Extract the (X, Y) coordinate from the center of the cell holding the provided text.  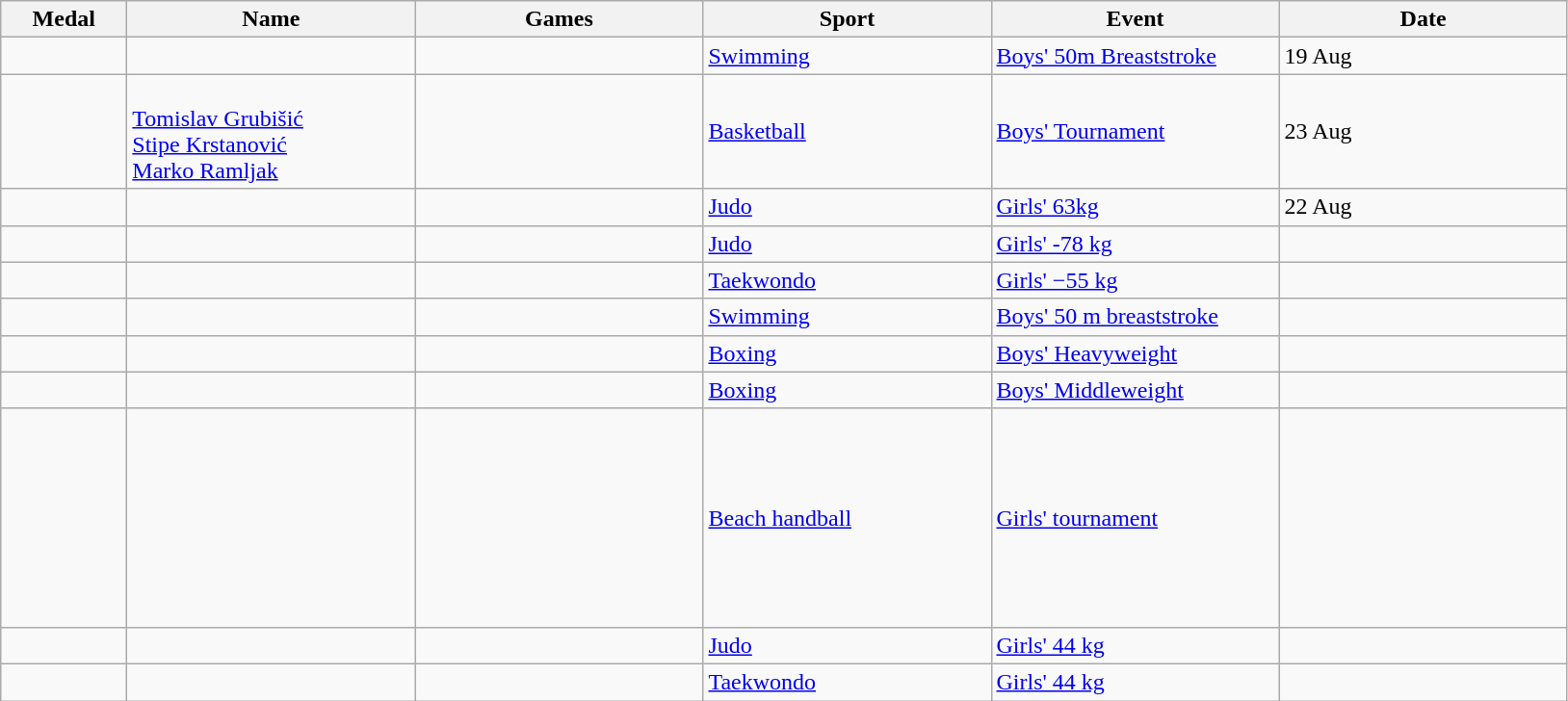
22 Aug (1424, 207)
Games (559, 19)
Girls' -78 kg (1135, 244)
Medal (64, 19)
Boys' 50 m breaststroke (1135, 317)
23 Aug (1424, 131)
Boys' Heavyweight (1135, 353)
Girls' −55 kg (1135, 280)
Boys' Tournament (1135, 131)
Girls' 63kg (1135, 207)
Name (272, 19)
Boys' Middleweight (1135, 390)
Basketball (848, 131)
Girls' tournament (1135, 518)
Tomislav GrubišićStipe KrstanovićMarko Ramljak (272, 131)
Date (1424, 19)
Boys' 50m Breaststroke (1135, 56)
19 Aug (1424, 56)
Sport (848, 19)
Event (1135, 19)
Beach handball (848, 518)
